Pinpoint the cell where the given text exists, returning its [X, Y] midpoint coordinate. 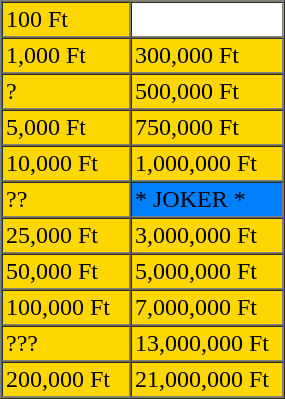
1,000 Ft [66, 56]
300,000 Ft [206, 56]
25,000 Ft [66, 236]
??? [66, 344]
1,000,000 Ft [206, 164]
500,000 Ft [206, 92]
100 Ft [66, 20]
50,000 Ft [66, 272]
7,000,000 Ft [206, 308]
?? [66, 200]
750,000 Ft [206, 128]
13,000,000 Ft [206, 344]
* JOKER * [206, 200]
200,000 Ft [66, 380]
10,000 Ft [66, 164]
? [66, 92]
100,000 Ft [66, 308]
21,000,000 Ft [206, 380]
3,000,000 Ft [206, 236]
5,000,000 Ft [206, 272]
5,000 Ft [66, 128]
